Capture the cell that displays the provided text and extract its [X, Y] central coordinate. 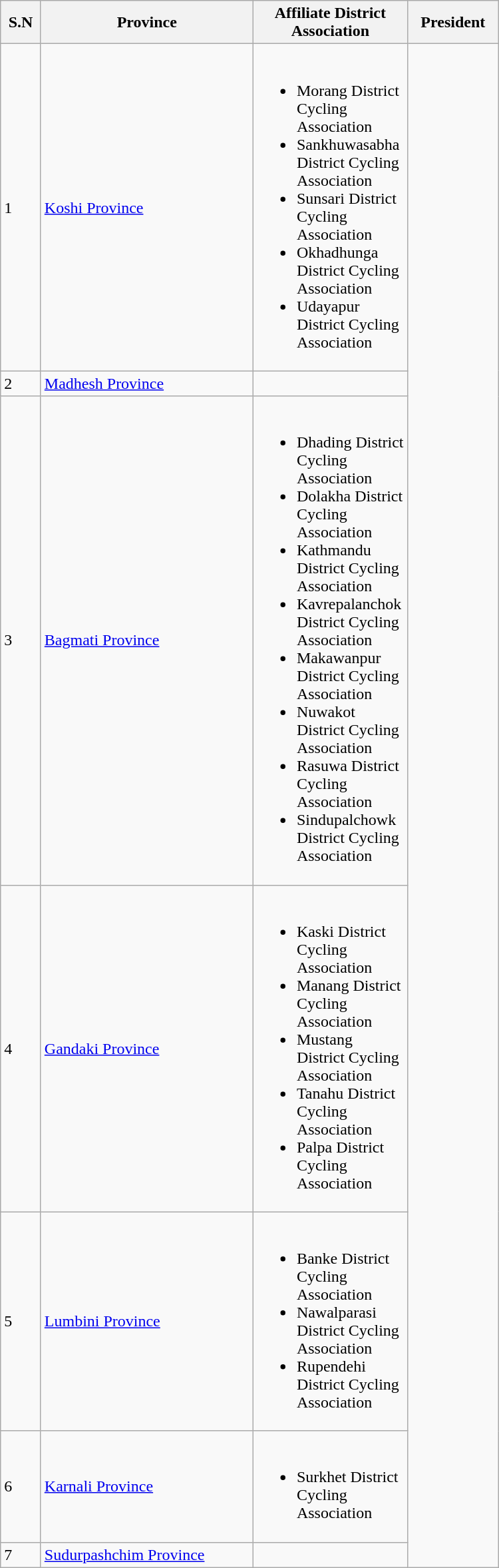
Madhesh Province [146, 384]
Affiliate District Association [330, 23]
7 [21, 1555]
Province [146, 23]
Surkhet District Cycling Association [330, 1486]
1 [21, 208]
S.N [21, 23]
President [452, 23]
4 [21, 1048]
Bagmati Province [146, 641]
6 [21, 1486]
Gandaki Province [146, 1048]
3 [21, 641]
Karnali Province [146, 1486]
Banke District Cycling AssociationNawalparasi District Cycling AssociationRupendehi District Cycling Association [330, 1321]
Sudurpashchim Province [146, 1555]
5 [21, 1321]
2 [21, 384]
Lumbini Province [146, 1321]
Koshi Province [146, 208]
